For the text-containing cell, return its midpoint in [x, y] coordinate format. 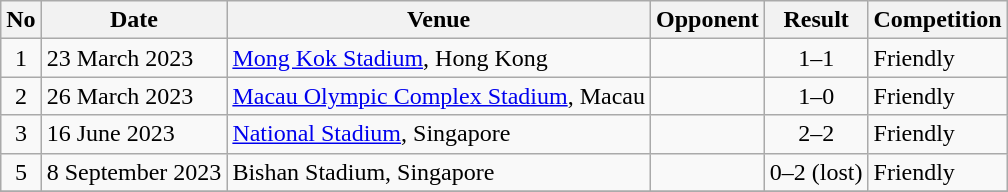
1 [21, 58]
3 [21, 134]
2–2 [816, 134]
Result [816, 20]
0–2 (lost) [816, 172]
Competition [938, 20]
23 March 2023 [134, 58]
1–1 [816, 58]
Venue [439, 20]
Mong Kok Stadium, Hong Kong [439, 58]
National Stadium, Singapore [439, 134]
26 March 2023 [134, 96]
Macau Olympic Complex Stadium, Macau [439, 96]
5 [21, 172]
8 September 2023 [134, 172]
Opponent [708, 20]
2 [21, 96]
Date [134, 20]
No [21, 20]
Bishan Stadium, Singapore [439, 172]
16 June 2023 [134, 134]
1–0 [816, 96]
